Search for the cell housing the specified text and yield its (x, y) center coordinate. 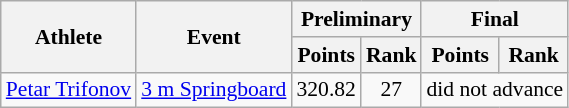
27 (392, 90)
Petar Trifonov (68, 90)
320.82 (326, 90)
Final (494, 19)
did not advance (494, 90)
Preliminary (356, 19)
3 m Springboard (214, 90)
Event (214, 36)
Athlete (68, 36)
